Provide the (x, y) coordinate of the cell's center where the given text is located.  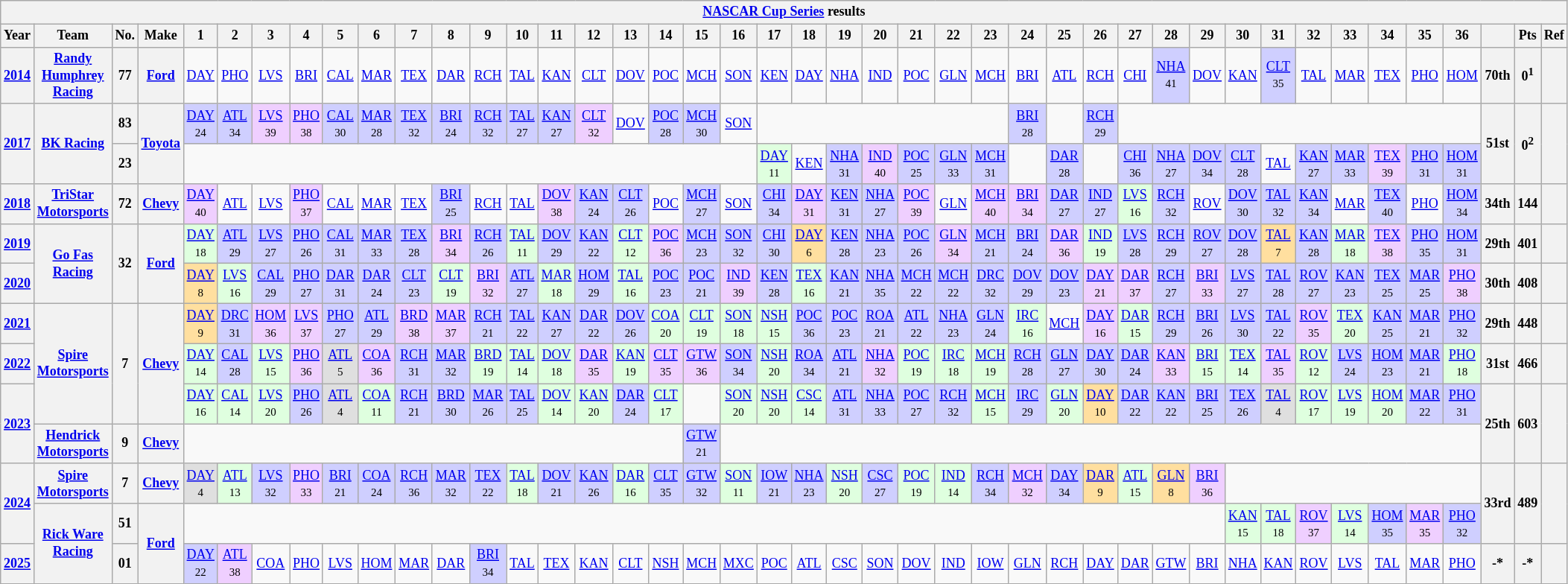
1 (200, 36)
CSC27 (880, 483)
CSC14 (809, 404)
SON34 (739, 364)
MXC (739, 564)
TEX16 (809, 284)
RCH31 (414, 364)
CLT23 (414, 284)
34th (1497, 204)
MAR28 (377, 124)
GTW32 (702, 483)
12 (594, 36)
2 (235, 36)
466 (1528, 364)
COA11 (377, 404)
POC25 (916, 164)
RCH26 (488, 244)
BRI36 (1207, 483)
CHI30 (774, 244)
KAN19 (630, 364)
448 (1528, 324)
KAN23 (1350, 284)
2020 (18, 284)
DAY34 (1064, 483)
2025 (18, 564)
TAL28 (1278, 284)
DAY18 (200, 244)
17 (774, 36)
MAR26 (488, 404)
KAN25 (1387, 324)
DAY9 (200, 324)
DOV23 (1064, 284)
KAN24 (594, 204)
TEX32 (414, 124)
24 (1027, 36)
NHA31 (845, 164)
TAL7 (1278, 244)
PHO37 (307, 204)
DRC32 (991, 284)
NHA33 (880, 404)
MAR37 (451, 324)
25 (1064, 36)
Make (161, 36)
DOV28 (1242, 244)
ATL4 (340, 404)
13 (630, 36)
Year (18, 36)
LVS37 (307, 324)
BK Racing (73, 143)
TEX20 (1350, 324)
DAR37 (1135, 284)
Hendrick Motorsports (73, 444)
ROV35 (1314, 324)
PHO36 (307, 364)
DAR28 (1064, 164)
NHA35 (880, 284)
31st (1497, 364)
LVS14 (1350, 524)
10 (522, 36)
TEX28 (414, 244)
DAY6 (809, 244)
6 (377, 36)
TEX26 (1242, 404)
18 (809, 36)
DAR27 (1064, 204)
ATL27 (522, 284)
MCH21 (991, 244)
CAL29 (271, 284)
LVS24 (1350, 364)
PHO33 (307, 483)
LVS30 (1242, 324)
83 (125, 124)
IRC16 (1027, 324)
2024 (18, 504)
72 (125, 204)
HOM29 (594, 284)
ATL31 (845, 404)
COA20 (666, 324)
NSH (666, 564)
POC21 (702, 284)
TEX40 (1387, 204)
26 (1101, 36)
51st (1497, 143)
CHI36 (1135, 164)
2019 (18, 244)
POC39 (916, 204)
Team (73, 36)
PHO35 (1425, 244)
IOW21 (774, 483)
CLT32 (594, 124)
Randy Humphrey Racing (73, 75)
BRI26 (1207, 324)
11 (556, 36)
KAN33 (1171, 364)
GTW21 (702, 444)
POC27 (916, 404)
603 (1528, 423)
BRD30 (451, 404)
KAN20 (594, 404)
IND14 (953, 483)
TEX38 (1387, 244)
ROV12 (1314, 364)
DOV26 (630, 324)
SON18 (739, 324)
Ref (1555, 36)
DAY24 (200, 124)
POC28 (666, 124)
Go Fas Racing (73, 264)
31 (1278, 36)
No. (125, 36)
GLN34 (953, 244)
HOM34 (1461, 204)
DAY4 (200, 483)
2014 (18, 75)
GLN24 (991, 324)
KAN28 (1314, 244)
Pts (1528, 36)
DAY30 (1101, 364)
401 (1528, 244)
MCH32 (1027, 483)
33 (1350, 36)
HOM36 (271, 324)
19 (845, 36)
ATL34 (235, 124)
KAN34 (1314, 204)
BRD38 (414, 324)
ATL21 (845, 364)
DAR16 (630, 483)
ROV37 (1314, 524)
36 (1461, 36)
ATL5 (340, 364)
DAY40 (200, 204)
TAL35 (1278, 364)
NHA41 (1171, 75)
HOM35 (1387, 524)
DAR15 (1135, 324)
ATL15 (1135, 483)
HOM20 (1387, 404)
KAN26 (594, 483)
RCH27 (1171, 284)
DAR35 (594, 364)
DAY8 (200, 284)
CAL31 (340, 244)
NSH15 (774, 324)
LVS28 (1135, 244)
DAY10 (1101, 404)
COA36 (377, 364)
ROA34 (809, 364)
MCH15 (991, 404)
TAL4 (1278, 404)
28 (1171, 36)
CLT17 (666, 404)
KAN21 (845, 284)
DAR31 (340, 284)
MAR35 (1425, 524)
MCH40 (991, 204)
MCH30 (702, 124)
2023 (18, 423)
35 (1425, 36)
TEX39 (1387, 164)
IOW (991, 564)
21 (916, 36)
IND19 (1101, 244)
DAR9 (1101, 483)
CLT26 (630, 204)
DAY22 (200, 564)
BRI28 (1027, 124)
GTW36 (702, 364)
ATL22 (916, 324)
CAL14 (235, 404)
TEX22 (488, 483)
BRI33 (1207, 284)
SON32 (739, 244)
2017 (18, 143)
144 (1528, 204)
33rd (1497, 504)
22 (953, 36)
2022 (18, 364)
25th (1497, 423)
LVS15 (271, 364)
MCH31 (991, 164)
DOV14 (556, 404)
TriStar Motorsports (73, 204)
TAL25 (522, 404)
CHI34 (774, 204)
GLN33 (953, 164)
TAL27 (522, 124)
KAN15 (1242, 524)
16 (739, 36)
CAL30 (340, 124)
3 (271, 36)
Toyota (161, 143)
8 (451, 36)
COA (271, 564)
DOV18 (556, 364)
20 (880, 36)
DAY31 (809, 204)
TAL14 (522, 364)
MCH23 (702, 244)
ROV17 (1314, 404)
MAR25 (1425, 284)
SON11 (739, 483)
TAL32 (1278, 204)
70th (1497, 75)
IRC29 (1027, 404)
GLN8 (1171, 483)
408 (1528, 284)
30 (1242, 36)
GLN20 (1064, 404)
27 (1135, 36)
4 (307, 36)
MCH27 (702, 204)
GTW (1171, 564)
2018 (18, 204)
DAY21 (1101, 284)
COA24 (377, 483)
TEX14 (1242, 364)
BRI32 (488, 284)
2021 (18, 324)
LVS20 (271, 404)
NHA32 (880, 364)
DOV30 (1242, 204)
CAL28 (235, 364)
BRD19 (488, 364)
PHO18 (1461, 364)
IND27 (1101, 204)
CLT12 (630, 244)
14 (666, 36)
CLT28 (1242, 164)
29 (1207, 36)
34 (1387, 36)
MAR22 (1425, 404)
DOV38 (556, 204)
BRI21 (340, 483)
SON20 (739, 404)
77 (125, 75)
DAR36 (1064, 244)
15 (702, 36)
TAL11 (522, 244)
30th (1497, 284)
TAL16 (630, 284)
ROA21 (880, 324)
RCH36 (414, 483)
ATL38 (235, 564)
DOV21 (556, 483)
IRC18 (953, 364)
5 (340, 36)
RCH28 (1027, 364)
KEN31 (845, 204)
DOV34 (1207, 164)
DRC31 (235, 324)
DAY11 (774, 164)
RCH34 (991, 483)
489 (1528, 504)
Rick Ware Racing (73, 544)
MCH19 (991, 364)
POC26 (916, 244)
02 (1528, 143)
LVS39 (271, 124)
TEX25 (1387, 284)
HOM23 (1387, 364)
CSC (845, 564)
GLN27 (1064, 364)
LVS32 (271, 483)
NASCAR Cup Series results (784, 12)
ATL13 (235, 483)
LVS19 (1350, 404)
CHI (1135, 75)
IND40 (880, 164)
IND39 (739, 284)
BRI15 (1207, 364)
51 (125, 524)
DAY14 (200, 364)
